Scan for the cell matching the given text and deliver its [x, y] coordinate at center. 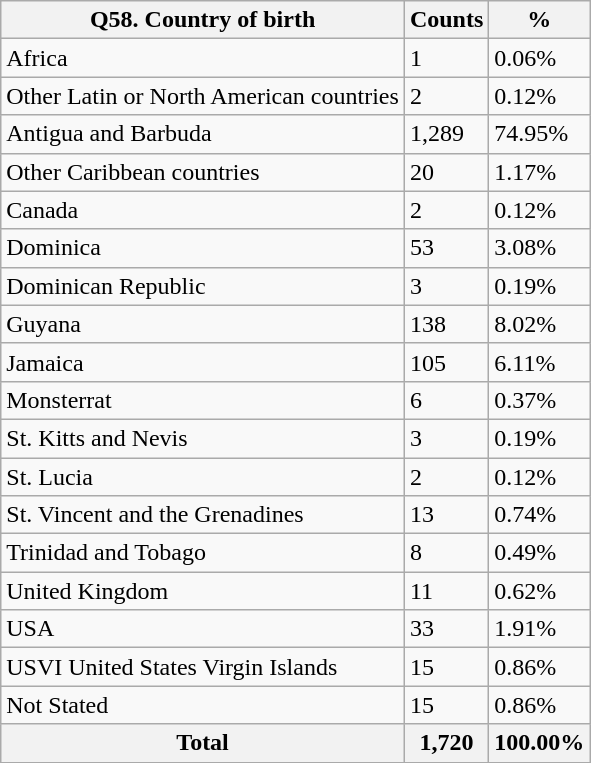
Monsterrat [203, 400]
0.49% [540, 553]
1.17% [540, 172]
USA [203, 629]
United Kingdom [203, 591]
33 [446, 629]
Other Caribbean countries [203, 172]
53 [446, 248]
% [540, 20]
Antigua and Barbuda [203, 134]
1,289 [446, 134]
0.74% [540, 515]
11 [446, 591]
Guyana [203, 324]
Trinidad and Tobago [203, 553]
Jamaica [203, 362]
1,720 [446, 743]
Dominica [203, 248]
20 [446, 172]
6.11% [540, 362]
8.02% [540, 324]
Other Latin or North American countries [203, 96]
Total [203, 743]
Q58. Country of birth [203, 20]
1 [446, 58]
St. Lucia [203, 477]
USVI United States Virgin Islands [203, 667]
0.37% [540, 400]
Not Stated [203, 705]
3.08% [540, 248]
13 [446, 515]
105 [446, 362]
0.62% [540, 591]
1.91% [540, 629]
Dominican Republic [203, 286]
St. Kitts and Nevis [203, 438]
Canada [203, 210]
138 [446, 324]
Africa [203, 58]
0.06% [540, 58]
6 [446, 400]
St. Vincent and the Grenadines [203, 515]
100.00% [540, 743]
8 [446, 553]
74.95% [540, 134]
Counts [446, 20]
